Pinpoint the cell where the given text exists, returning its (x, y) midpoint coordinate. 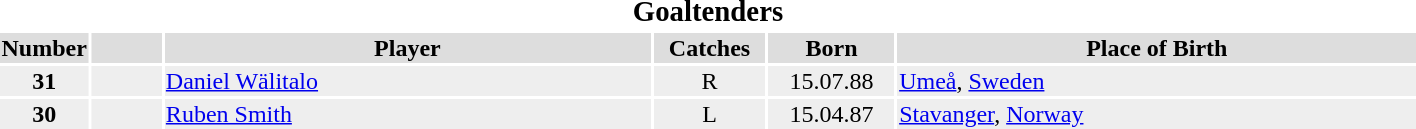
Born (832, 48)
Daniel Wälitalo (407, 81)
15.04.87 (832, 114)
Umeå, Sweden (1157, 81)
R (709, 81)
31 (44, 81)
Place of Birth (1157, 48)
Player (407, 48)
Stavanger, Norway (1157, 114)
L (709, 114)
15.07.88 (832, 81)
30 (44, 114)
Catches (709, 48)
Ruben Smith (407, 114)
Number (44, 48)
